Find where the given text appears and provide that cell's center as (X, Y) coordinate. 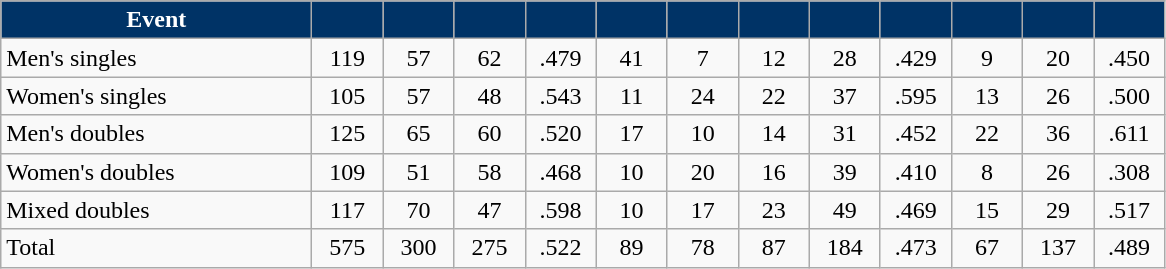
23 (774, 210)
109 (348, 172)
.517 (1130, 210)
.468 (560, 172)
31 (844, 134)
9 (986, 58)
275 (490, 248)
87 (774, 248)
7 (702, 58)
137 (1058, 248)
51 (418, 172)
24 (702, 96)
.410 (916, 172)
14 (774, 134)
60 (490, 134)
.598 (560, 210)
28 (844, 58)
12 (774, 58)
36 (1058, 134)
11 (632, 96)
15 (986, 210)
29 (1058, 210)
.500 (1130, 96)
41 (632, 58)
89 (632, 248)
37 (844, 96)
.450 (1130, 58)
47 (490, 210)
.611 (1130, 134)
16 (774, 172)
Total (156, 248)
125 (348, 134)
62 (490, 58)
184 (844, 248)
119 (348, 58)
.489 (1130, 248)
.452 (916, 134)
575 (348, 248)
.595 (916, 96)
Men's singles (156, 58)
39 (844, 172)
Women's singles (156, 96)
.520 (560, 134)
.479 (560, 58)
49 (844, 210)
.522 (560, 248)
Men's doubles (156, 134)
105 (348, 96)
Event (156, 20)
300 (418, 248)
48 (490, 96)
.469 (916, 210)
117 (348, 210)
8 (986, 172)
.543 (560, 96)
Women's doubles (156, 172)
.429 (916, 58)
Mixed doubles (156, 210)
67 (986, 248)
.473 (916, 248)
.308 (1130, 172)
65 (418, 134)
70 (418, 210)
58 (490, 172)
78 (702, 248)
13 (986, 96)
